Output the [X, Y] coordinate of the center of the cell containing the given text.  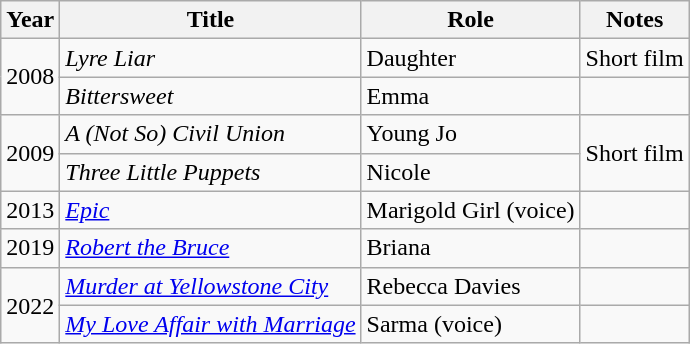
Murder at Yellowstone City [210, 286]
2022 [30, 305]
Year [30, 20]
2009 [30, 153]
Role [470, 20]
Lyre Liar [210, 58]
My Love Affair with Marriage [210, 324]
2013 [30, 210]
Epic [210, 210]
Three Little Puppets [210, 172]
Young Jo [470, 134]
Notes [634, 20]
Marigold Girl (voice) [470, 210]
Briana [470, 248]
A (Not So) Civil Union [210, 134]
2019 [30, 248]
2008 [30, 77]
Robert the Bruce [210, 248]
Bittersweet [210, 96]
Emma [470, 96]
Title [210, 20]
Nicole [470, 172]
Sarma (voice) [470, 324]
Rebecca Davies [470, 286]
Daughter [470, 58]
